Return the [X, Y] coordinate for the center point of the cell that contains the specified text.  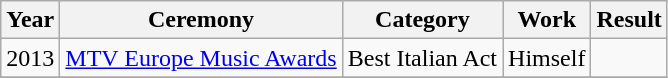
Category [422, 20]
Ceremony [201, 20]
MTV Europe Music Awards [201, 58]
Result [629, 20]
2013 [30, 58]
Himself [547, 58]
Work [547, 20]
Best Italian Act [422, 58]
Year [30, 20]
